From the cell containing the given text, extract its center point as (X, Y) coordinate. 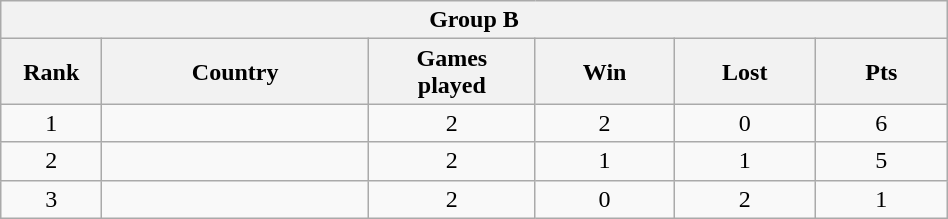
6 (881, 123)
Country (236, 72)
Games played (452, 72)
5 (881, 161)
Group B (474, 20)
Win (604, 72)
Lost (744, 72)
Pts (881, 72)
3 (52, 199)
Rank (52, 72)
